Determine the (X, Y) coordinate at the center of the cell enclosing the given text.  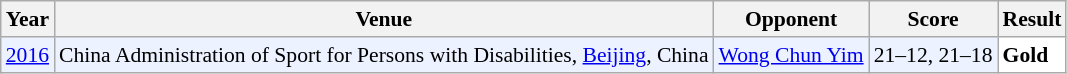
Wong Chun Yim (792, 55)
Year (28, 19)
Gold (1032, 55)
2016 (28, 55)
Opponent (792, 19)
Result (1032, 19)
21–12, 21–18 (934, 55)
Venue (384, 19)
Score (934, 19)
China Administration of Sport for Persons with Disabilities, Beijing, China (384, 55)
